Pinpoint the cell where the given text exists, returning its [x, y] midpoint coordinate. 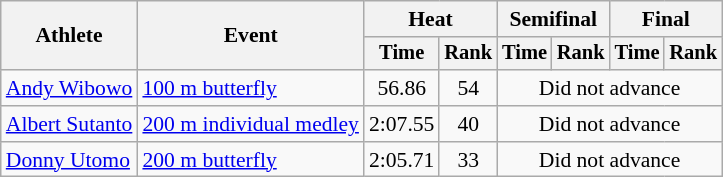
Albert Sutanto [70, 124]
Event [250, 36]
Andy Wibowo [70, 88]
Semifinal [553, 19]
Athlete [70, 36]
Final [666, 19]
56.86 [402, 88]
40 [468, 124]
200 m individual medley [250, 124]
Heat [430, 19]
100 m butterfly [250, 88]
2:07.55 [402, 124]
54 [468, 88]
